Locate the cell with the specified text and output its (X, Y) center coordinate. 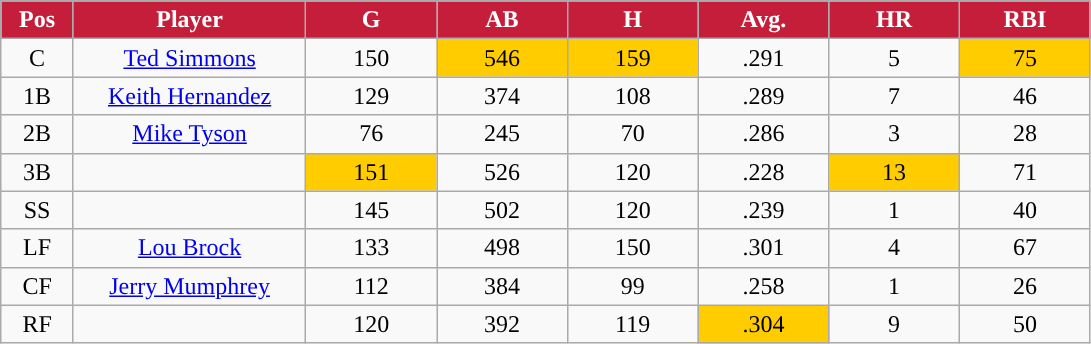
.286 (764, 134)
502 (502, 210)
Pos (38, 20)
Lou Brock (189, 248)
.228 (764, 172)
13 (894, 172)
G (372, 20)
H (632, 20)
112 (372, 286)
RBI (1024, 20)
50 (1024, 324)
384 (502, 286)
LF (38, 248)
67 (1024, 248)
Avg. (764, 20)
C (38, 58)
1B (38, 96)
9 (894, 324)
108 (632, 96)
.291 (764, 58)
75 (1024, 58)
.258 (764, 286)
119 (632, 324)
Ted Simmons (189, 58)
71 (1024, 172)
RF (38, 324)
.239 (764, 210)
40 (1024, 210)
7 (894, 96)
159 (632, 58)
CF (38, 286)
Keith Hernandez (189, 96)
99 (632, 286)
Player (189, 20)
2B (38, 134)
245 (502, 134)
3B (38, 172)
76 (372, 134)
28 (1024, 134)
133 (372, 248)
Jerry Mumphrey (189, 286)
498 (502, 248)
129 (372, 96)
.289 (764, 96)
151 (372, 172)
AB (502, 20)
70 (632, 134)
.301 (764, 248)
46 (1024, 96)
4 (894, 248)
SS (38, 210)
3 (894, 134)
26 (1024, 286)
526 (502, 172)
HR (894, 20)
374 (502, 96)
5 (894, 58)
Mike Tyson (189, 134)
392 (502, 324)
546 (502, 58)
145 (372, 210)
.304 (764, 324)
